Search for the cell housing the specified text and yield its [x, y] center coordinate. 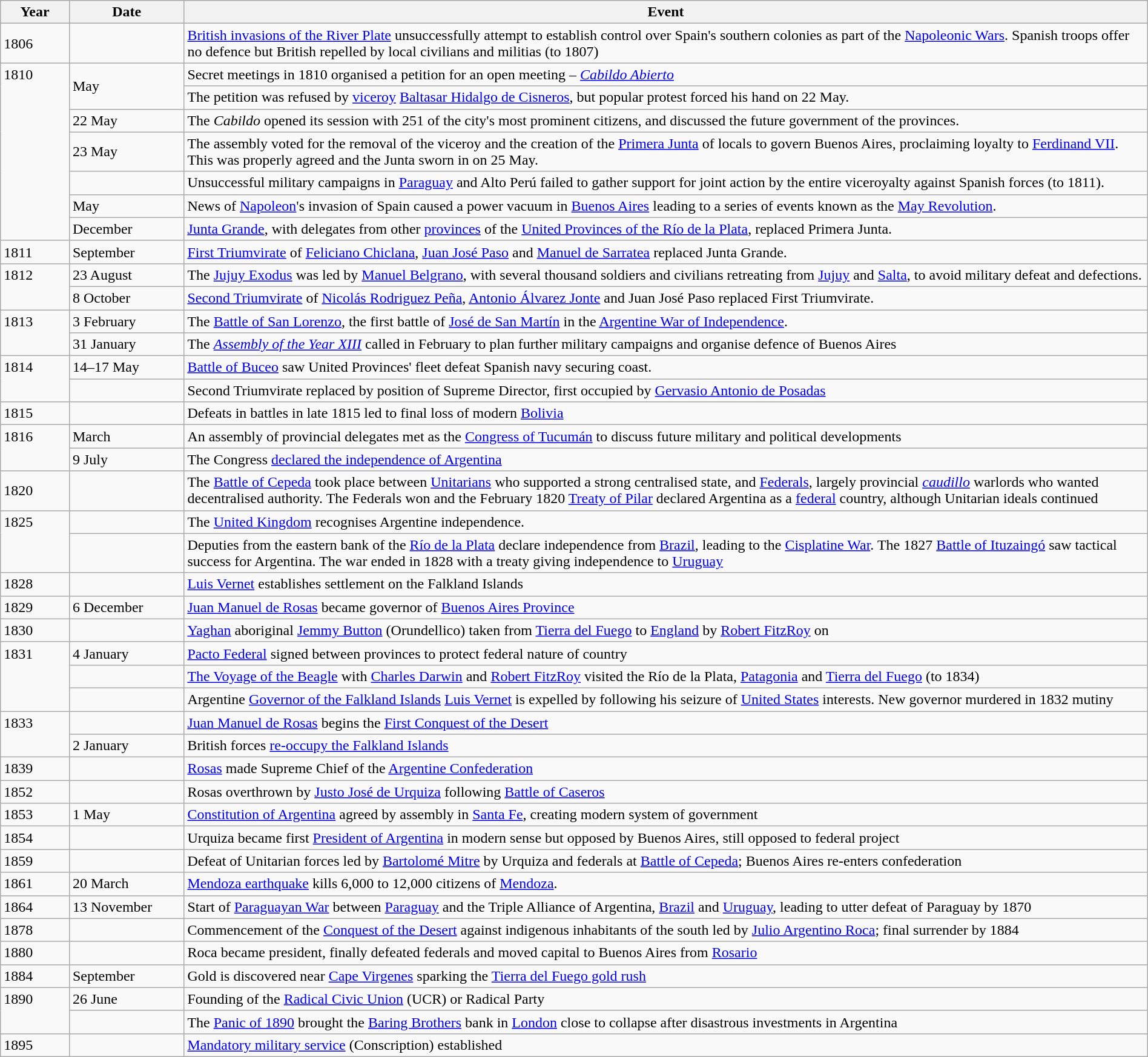
1853 [35, 815]
Event [666, 12]
1890 [35, 1010]
Year [35, 12]
23 August [126, 275]
Second Triumvirate of Nicolás Rodriguez Peña, Antonio Álvarez Jonte and Juan José Paso replaced First Triumvirate. [666, 298]
December [126, 229]
Founding of the Radical Civic Union (UCR) or Radical Party [666, 999]
1854 [35, 838]
The Cabildo opened its session with 251 of the city's most prominent citizens, and discussed the future government of the provinces. [666, 120]
Mandatory military service (Conscription) established [666, 1045]
1839 [35, 769]
1831 [35, 676]
23 May [126, 151]
3 February [126, 321]
Defeat of Unitarian forces led by Bartolomé Mitre by Urquiza and federals at Battle of Cepeda; Buenos Aires re-enters confederation [666, 861]
1864 [35, 907]
1830 [35, 630]
Constitution of Argentina agreed by assembly in Santa Fe, creating modern system of government [666, 815]
14–17 May [126, 367]
31 January [126, 344]
9 July [126, 459]
1812 [35, 286]
22 May [126, 120]
1813 [35, 333]
The Voyage of the Beagle with Charles Darwin and Robert FitzRoy visited the Río de la Plata, Patagonia and Tierra del Fuego (to 1834) [666, 676]
26 June [126, 999]
1810 [35, 151]
The Congress declared the independence of Argentina [666, 459]
1806 [35, 44]
1880 [35, 953]
6 December [126, 607]
1884 [35, 976]
1859 [35, 861]
An assembly of provincial delegates met as the Congress of Tucumán to discuss future military and political developments [666, 436]
20 March [126, 884]
1852 [35, 792]
Roca became president, finally defeated federals and moved capital to Buenos Aires from Rosario [666, 953]
1828 [35, 584]
Battle of Buceo saw United Provinces' fleet defeat Spanish navy securing coast. [666, 367]
Rosas overthrown by Justo José de Urquiza following Battle of Caseros [666, 792]
The Battle of San Lorenzo, the first battle of José de San Martín in the Argentine War of Independence. [666, 321]
1895 [35, 1045]
March [126, 436]
The Panic of 1890 brought the Baring Brothers bank in London close to collapse after disastrous investments in Argentina [666, 1022]
The petition was refused by viceroy Baltasar Hidalgo de Cisneros, but popular protest forced his hand on 22 May. [666, 97]
Juan Manuel de Rosas begins the First Conquest of the Desert [666, 722]
Gold is discovered near Cape Virgenes sparking the Tierra del Fuego gold rush [666, 976]
8 October [126, 298]
Commencement of the Conquest of the Desert against indigenous inhabitants of the south led by Julio Argentino Roca; final surrender by 1884 [666, 930]
1825 [35, 541]
1 May [126, 815]
1816 [35, 448]
1814 [35, 379]
Second Triumvirate replaced by position of Supreme Director, first occupied by Gervasio Antonio de Posadas [666, 390]
Urquiza became first President of Argentina in modern sense but opposed by Buenos Aires, still opposed to federal project [666, 838]
First Triumvirate of Feliciano Chiclana, Juan José Paso and Manuel de Sarratea replaced Junta Grande. [666, 252]
Start of Paraguayan War between Paraguay and the Triple Alliance of Argentina, Brazil and Uruguay, leading to utter defeat of Paraguay by 1870 [666, 907]
Defeats in battles in late 1815 led to final loss of modern Bolivia [666, 413]
British forces re-occupy the Falkland Islands [666, 746]
Yaghan aboriginal Jemmy Button (Orundellico) taken from Tierra del Fuego to England by Robert FitzRoy on [666, 630]
Luis Vernet establishes settlement on the Falkland Islands [666, 584]
News of Napoleon's invasion of Spain caused a power vacuum in Buenos Aires leading to a series of events known as the May Revolution. [666, 206]
Mendoza earthquake kills 6,000 to 12,000 citizens of Mendoza. [666, 884]
13 November [126, 907]
1811 [35, 252]
Date [126, 12]
Juan Manuel de Rosas became governor of Buenos Aires Province [666, 607]
The United Kingdom recognises Argentine independence. [666, 522]
1820 [35, 490]
1861 [35, 884]
Pacto Federal signed between provinces to protect federal nature of country [666, 653]
Junta Grande, with delegates from other provinces of the United Provinces of the Río de la Plata, replaced Primera Junta. [666, 229]
1815 [35, 413]
1833 [35, 734]
Rosas made Supreme Chief of the Argentine Confederation [666, 769]
The Assembly of the Year XIII called in February to plan further military campaigns and organise defence of Buenos Aires [666, 344]
1829 [35, 607]
2 January [126, 746]
4 January [126, 653]
Secret meetings in 1810 organised a petition for an open meeting – Cabildo Abierto [666, 74]
1878 [35, 930]
